Determine the (x, y) coordinate at the center of the cell enclosing the given text.  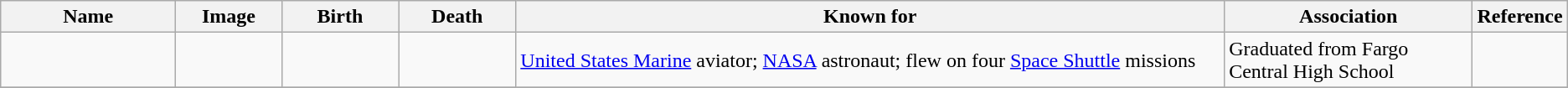
Association (1349, 17)
Reference (1519, 17)
Birth (340, 17)
Name (89, 17)
Image (230, 17)
Known for (870, 17)
Graduated from Fargo Central High School (1349, 60)
United States Marine aviator; NASA astronaut; flew on four Space Shuttle missions (870, 60)
Death (457, 17)
